Detect which cell encompasses the target text, then output its [x, y] center coordinate. 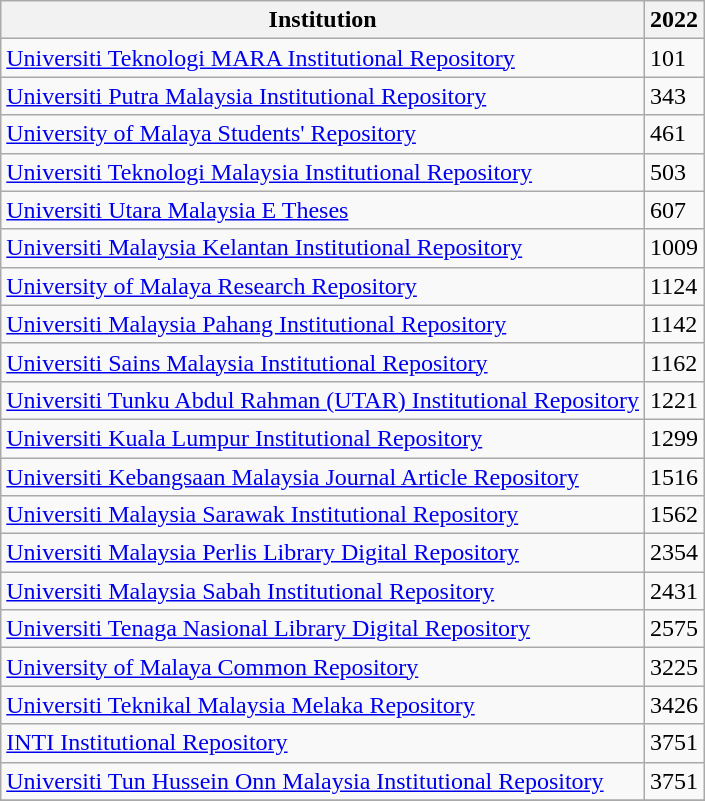
INTI Institutional Repository [323, 743]
503 [674, 172]
1299 [674, 438]
2354 [674, 553]
Universiti Tenaga Nasional Library Digital Repository [323, 629]
Universiti Malaysia Sabah Institutional Repository [323, 591]
2575 [674, 629]
University of Malaya Common Repository [323, 667]
Universiti Tun Hussein Onn Malaysia Institutional Repository [323, 781]
Universiti Utara Malaysia E Theses [323, 210]
101 [674, 58]
3426 [674, 705]
3225 [674, 667]
Universiti Teknikal Malaysia Melaka Repository [323, 705]
1124 [674, 286]
Universiti Malaysia Sarawak Institutional Repository [323, 515]
1516 [674, 477]
1562 [674, 515]
Universiti Malaysia Kelantan Institutional Repository [323, 248]
Universiti Teknologi Malaysia Institutional Repository [323, 172]
Universiti Tunku Abdul Rahman (UTAR) Institutional Repository [323, 400]
Universiti Kuala Lumpur Institutional Repository [323, 438]
Universiti Teknologi MARA Institutional Repository [323, 58]
2431 [674, 591]
Universiti Malaysia Perlis Library Digital Repository [323, 553]
343 [674, 96]
University of Malaya Research Repository [323, 286]
2022 [674, 20]
1221 [674, 400]
461 [674, 134]
1162 [674, 362]
Institution [323, 20]
Universiti Sains Malaysia Institutional Repository [323, 362]
1009 [674, 248]
1142 [674, 324]
University of Malaya Students' Repository [323, 134]
Universiti Putra Malaysia Institutional Repository [323, 96]
607 [674, 210]
Universiti Malaysia Pahang Institutional Repository [323, 324]
Universiti Kebangsaan Malaysia Journal Article Repository [323, 477]
